Return the [X, Y] coordinate for the center point of the cell that contains the specified text.  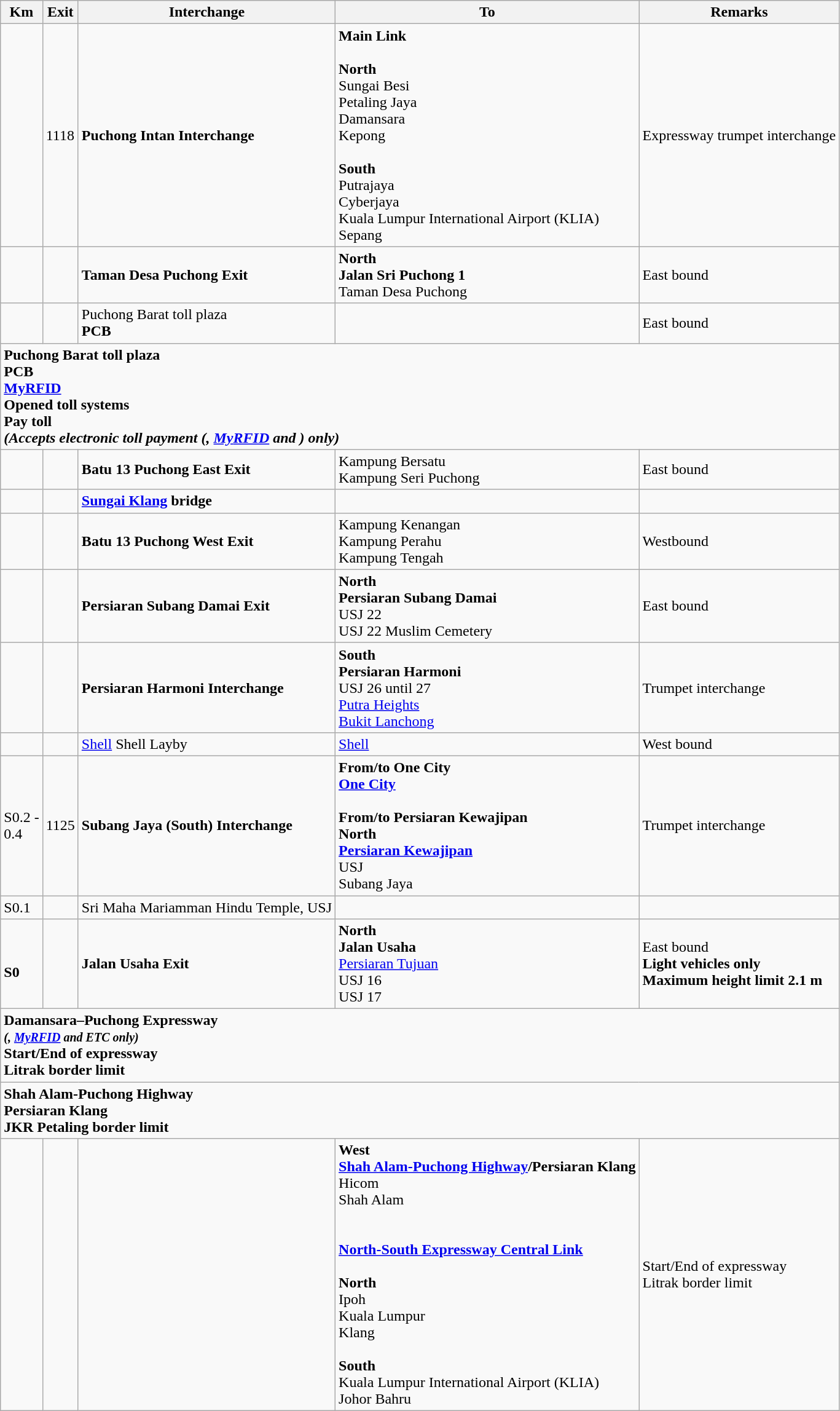
Expressway trumpet interchange [739, 135]
S0.2 -0.4 [22, 825]
Kampung BersatuKampung Seri Puchong [487, 470]
S0 [22, 964]
Puchong Intan Interchange [206, 135]
Start/End of expresswayLitrak border limit [739, 1275]
Persiaran Subang Damai Exit [206, 606]
Westbound [739, 541]
Batu 13 Puchong East Exit [206, 470]
Sri Maha Mariamman Hindu Temple, USJ [206, 907]
1125 [60, 825]
Shah Alam-Puchong HighwayPersiaran KlangJKR Petaling border limit [420, 1110]
Batu 13 Puchong West Exit [206, 541]
Km [22, 12]
Kampung KenanganKampung PerahuKampung Tengah [487, 541]
Puchong Barat toll plazaPCB MyRFID Opened toll systemsPay toll(Accepts electronic toll payment (, MyRFID and ) only) [420, 396]
Remarks [739, 12]
West bound [739, 744]
NorthJalan UsahaPersiaran TujuanUSJ 16USJ 17 [487, 964]
NorthPersiaran Subang DamaiUSJ 22USJ 22 Muslim Cemetery [487, 606]
Main LinkNorth Sungai Besi Petaling Jaya Damansara KepongSouth Putrajaya Cyberjaya Kuala Lumpur International Airport (KLIA) Sepang [487, 135]
East boundLight vehicles onlyMaximum height limit 2.1 m [739, 964]
Sungai Klang bridge [206, 501]
Taman Desa Puchong Exit [206, 275]
Jalan Usaha Exit [206, 964]
NorthJalan Sri Puchong 1Taman Desa Puchong [487, 275]
Shell Shell Layby [206, 744]
1118 [60, 135]
To [487, 12]
Shell [487, 744]
Interchange [206, 12]
From/to One CityOne City From/to Persiaran KewajipanNorthPersiaran KewajipanUSJSubang Jaya [487, 825]
Exit [60, 12]
SouthPersiaran HarmoniUSJ 26 until 27Putra HeightsBukit Lanchong [487, 687]
Damansara–Puchong Expressway(, MyRFID and ETC only)Start/End of expresswayLitrak border limit [420, 1045]
Puchong Barat toll plazaPCB [206, 323]
Persiaran Harmoni Interchange [206, 687]
S0.1 [22, 907]
Subang Jaya (South) Interchange [206, 825]
